Extract the (X, Y) coordinate from the center of the cell holding the provided text.  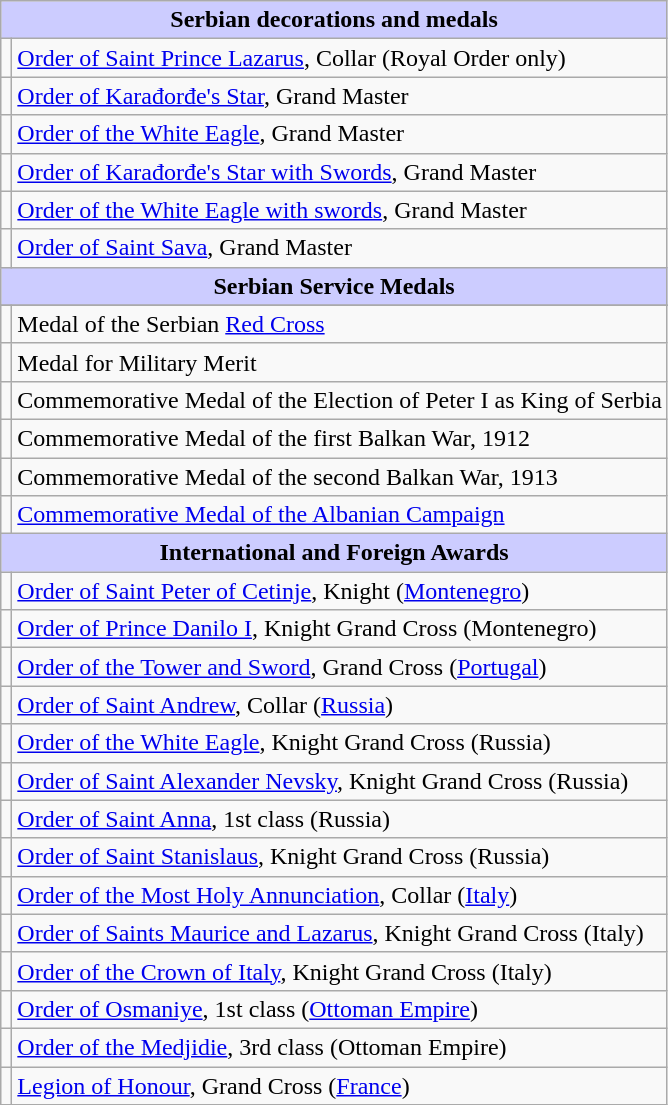
Order of Saints Maurice and Lazarus, Knight Grand Cross (Italy) (340, 933)
Order of Saint Andrew, Collar (Russia) (340, 705)
Order of Prince Danilo I, Knight Grand Cross (Montenegro) (340, 629)
Order of Saint Prince Lazarus, Collar (Royal Order only) (340, 58)
Medal of the Serbian Red Cross (340, 324)
Order of Saint Peter of Cetinje, Knight (Montenegro) (340, 591)
Commemorative Medal of the second Balkan War, 1913 (340, 477)
Legion of Honour, Grand Cross (France) (340, 1085)
Order of the Crown of Italy, Knight Grand Cross (Italy) (340, 971)
Order of Osmaniye, 1st class (Ottoman Empire) (340, 1009)
Commemorative Medal of the first Balkan War, 1912 (340, 438)
Commemorative Medal of the Albanian Campaign (340, 515)
Order of the White Eagle with swords, Grand Master (340, 210)
Order of Karađorđe's Star with Swords, Grand Master (340, 172)
Medal for Military Merit (340, 362)
Order of Saint Stanislaus, Knight Grand Cross (Russia) (340, 857)
Serbian decorations and medals (334, 20)
Order of Saint Anna, 1st class (Russia) (340, 819)
Commemorative Medal of the Election of Peter I as King of Serbia (340, 400)
Serbian Service Medals (334, 286)
Order of the Most Holy Annunciation, Collar (Italy) (340, 895)
Order of the Medjidie, 3rd class (Ottoman Empire) (340, 1047)
Order of the White Eagle, Grand Master (340, 134)
Order of the Tower and Sword, Grand Cross (Portugal) (340, 667)
International and Foreign Awards (334, 553)
Order of Karađorđe's Star, Grand Master (340, 96)
Order of the White Eagle, Knight Grand Cross (Russia) (340, 743)
Order of Saint Sava, Grand Master (340, 248)
Order of Saint Alexander Nevsky, Knight Grand Cross (Russia) (340, 781)
